Scan for the cell matching the given text and deliver its [X, Y] coordinate at center. 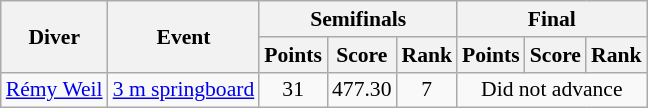
31 [293, 90]
Did not advance [552, 90]
Semifinals [358, 19]
477.30 [362, 90]
7 [426, 90]
Diver [54, 36]
Final [552, 19]
Rémy Weil [54, 90]
Event [184, 36]
3 m springboard [184, 90]
